Find where the given text appears and provide that cell's center as [X, Y] coordinate. 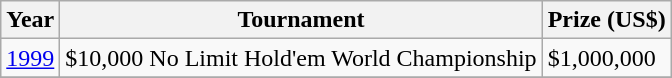
Prize (US$) [606, 20]
Tournament [301, 20]
$10,000 No Limit Hold'em World Championship [301, 58]
1999 [30, 58]
$1,000,000 [606, 58]
Year [30, 20]
